Find where the given text appears and provide that cell's center as [x, y] coordinate. 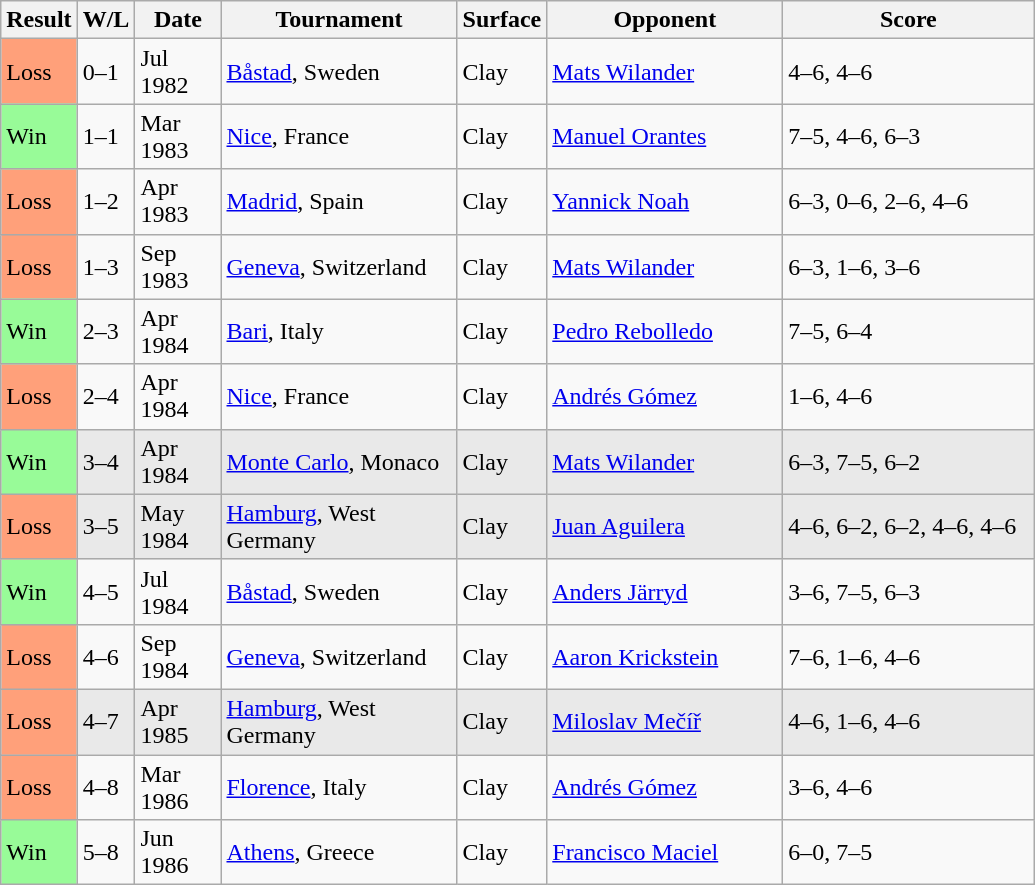
Mar 1986 [178, 786]
Date [178, 20]
Sep 1983 [178, 266]
Florence, Italy [339, 786]
Tournament [339, 20]
7–6, 1–6, 4–6 [908, 656]
Francisco Maciel [665, 852]
3–6, 4–6 [908, 786]
6–3, 7–5, 6–2 [908, 462]
6–0, 7–5 [908, 852]
1–6, 4–6 [908, 396]
4–6, 1–6, 4–6 [908, 722]
0–1 [106, 72]
Score [908, 20]
1–2 [106, 202]
Mar 1983 [178, 136]
Jul 1982 [178, 72]
4–8 [106, 786]
3–6, 7–5, 6–3 [908, 592]
Jun 1986 [178, 852]
Miloslav Mečíř [665, 722]
7–5, 4–6, 6–3 [908, 136]
Yannick Noah [665, 202]
3–4 [106, 462]
6–3, 1–6, 3–6 [908, 266]
Madrid, Spain [339, 202]
Opponent [665, 20]
Apr 1983 [178, 202]
Jul 1984 [178, 592]
Result [39, 20]
3–5 [106, 526]
May 1984 [178, 526]
6–3, 0–6, 2–6, 4–6 [908, 202]
7–5, 6–4 [908, 332]
1–1 [106, 136]
Monte Carlo, Monaco [339, 462]
5–8 [106, 852]
Athens, Greece [339, 852]
Manuel Orantes [665, 136]
Anders Järryd [665, 592]
W/L [106, 20]
2–4 [106, 396]
Sep 1984 [178, 656]
Pedro Rebolledo [665, 332]
Apr 1985 [178, 722]
2–3 [106, 332]
4–6, 6–2, 6–2, 4–6, 4–6 [908, 526]
Aaron Krickstein [665, 656]
4–5 [106, 592]
Bari, Italy [339, 332]
1–3 [106, 266]
Juan Aguilera [665, 526]
Surface [502, 20]
4–6 [106, 656]
4–7 [106, 722]
4–6, 4–6 [908, 72]
